Pinpoint the cell where the given text exists, returning its (X, Y) midpoint coordinate. 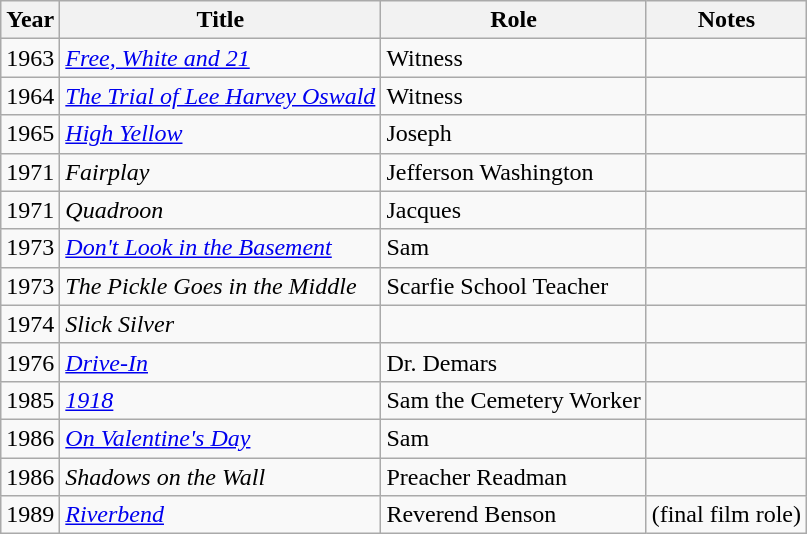
(final film role) (726, 515)
Jefferson Washington (514, 172)
Year (30, 20)
Jacques (514, 210)
1974 (30, 324)
1989 (30, 515)
Free, White and 21 (220, 58)
1976 (30, 362)
Role (514, 20)
Don't Look in the Basement (220, 248)
Slick Silver (220, 324)
1964 (30, 96)
Joseph (514, 134)
On Valentine's Day (220, 438)
Shadows on the Wall (220, 477)
Scarfie School Teacher (514, 286)
Dr. Demars (514, 362)
Drive-In (220, 362)
1918 (220, 400)
Fairplay (220, 172)
The Trial of Lee Harvey Oswald (220, 96)
Riverbend (220, 515)
Notes (726, 20)
Quadroon (220, 210)
The Pickle Goes in the Middle (220, 286)
Preacher Readman (514, 477)
Sam the Cemetery Worker (514, 400)
Reverend Benson (514, 515)
1963 (30, 58)
High Yellow (220, 134)
1965 (30, 134)
Title (220, 20)
1985 (30, 400)
